Output the (X, Y) coordinate of the center of the cell containing the given text.  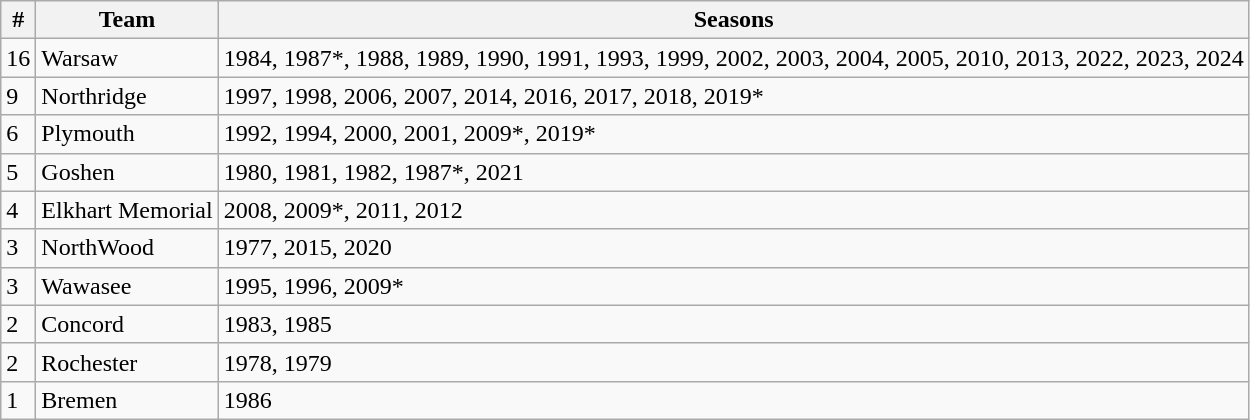
Goshen (127, 172)
Team (127, 20)
# (18, 20)
1986 (734, 400)
Seasons (734, 20)
Rochester (127, 362)
5 (18, 172)
Wawasee (127, 286)
1997, 1998, 2006, 2007, 2014, 2016, 2017, 2018, 2019* (734, 96)
1977, 2015, 2020 (734, 248)
1980, 1981, 1982, 1987*, 2021 (734, 172)
NorthWood (127, 248)
Warsaw (127, 58)
16 (18, 58)
1983, 1985 (734, 324)
6 (18, 134)
1992, 1994, 2000, 2001, 2009*, 2019* (734, 134)
1984, 1987*, 1988, 1989, 1990, 1991, 1993, 1999, 2002, 2003, 2004, 2005, 2010, 2013, 2022, 2023, 2024 (734, 58)
1 (18, 400)
1995, 1996, 2009* (734, 286)
4 (18, 210)
Northridge (127, 96)
Bremen (127, 400)
Elkhart Memorial (127, 210)
Plymouth (127, 134)
Concord (127, 324)
2008, 2009*, 2011, 2012 (734, 210)
1978, 1979 (734, 362)
9 (18, 96)
